Extract the (X, Y) coordinate from the center of the cell holding the provided text.  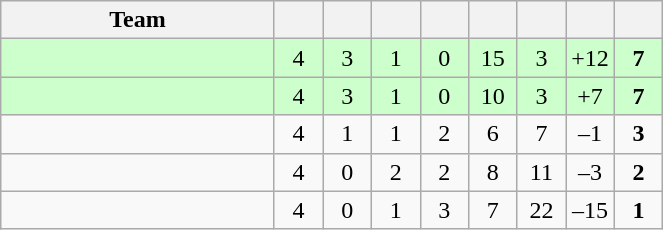
+7 (590, 96)
15 (494, 58)
+12 (590, 58)
22 (542, 210)
8 (494, 172)
10 (494, 96)
Team (138, 20)
11 (542, 172)
6 (494, 134)
–15 (590, 210)
–3 (590, 172)
–1 (590, 134)
